Provide the (X, Y) coordinate of the cell's center where the given text is located.  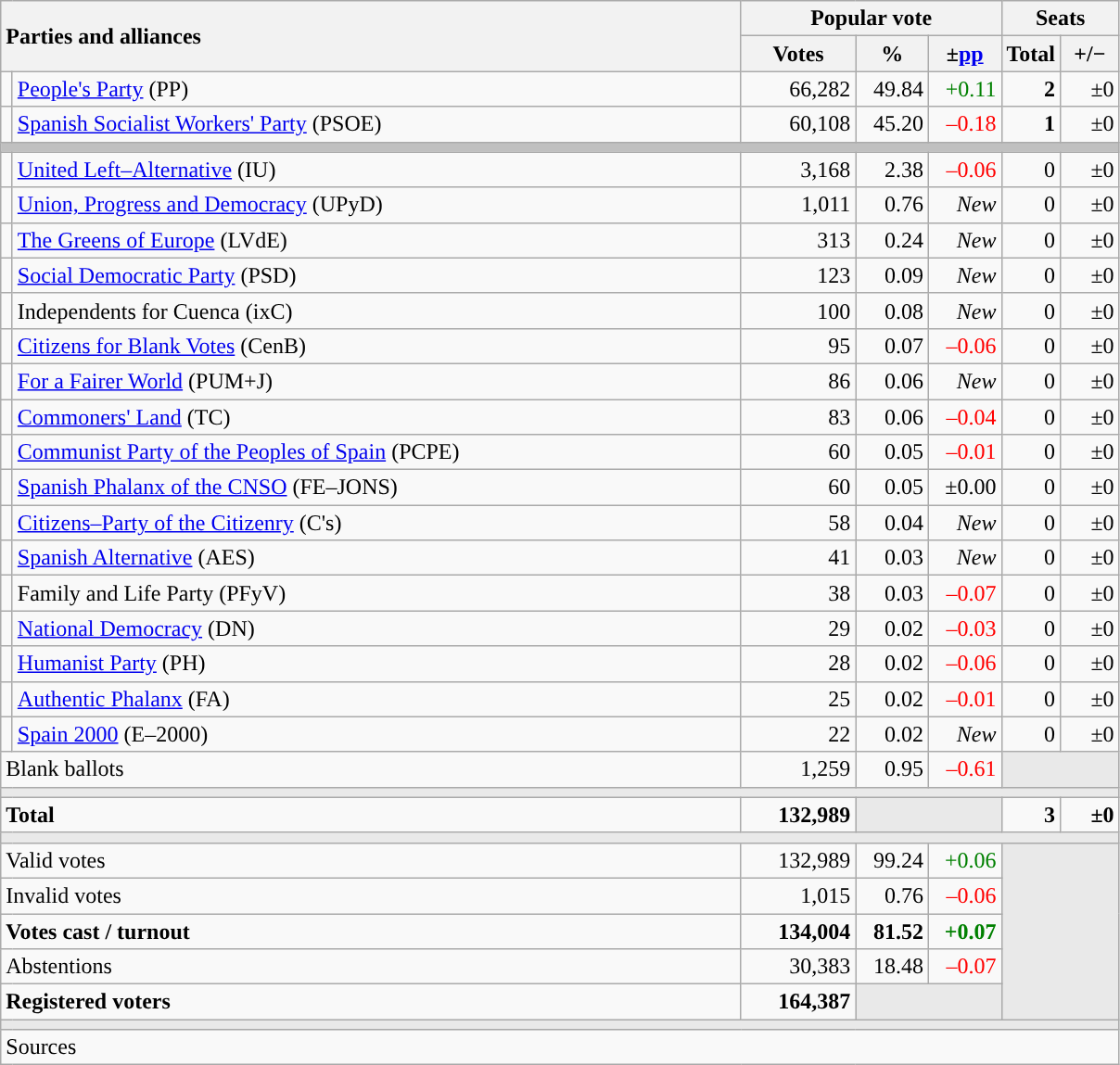
28 (798, 664)
0.07 (892, 346)
Spanish Socialist Workers' Party (PSOE) (376, 124)
±pp (964, 54)
Spain 2000 (E–2000) (376, 734)
For a Fairer World (PUM+J) (376, 381)
22 (798, 734)
+0.06 (964, 860)
United Left–Alternative (IU) (376, 170)
–0.03 (964, 628)
National Democracy (DN) (376, 628)
–0.18 (964, 124)
Registered voters (371, 1002)
+/− (1090, 54)
86 (798, 381)
Independents for Cuenca (ixC) (376, 311)
58 (798, 523)
Communist Party of the Peoples of Spain (PCPE) (376, 452)
% (892, 54)
+0.07 (964, 932)
83 (798, 416)
0.24 (892, 240)
38 (798, 593)
Spanish Phalanx of the CNSO (FE–JONS) (376, 488)
41 (798, 558)
Citizens for Blank Votes (CenB) (376, 346)
Union, Progress and Democracy (UPyD) (376, 205)
66,282 (798, 89)
Votes cast / turnout (371, 932)
60,108 (798, 124)
±0.00 (964, 488)
–0.04 (964, 416)
29 (798, 628)
Abstentions (371, 967)
The Greens of Europe (LVdE) (376, 240)
134,004 (798, 932)
49.84 (892, 89)
123 (798, 275)
313 (798, 240)
100 (798, 311)
Commoners' Land (TC) (376, 416)
99.24 (892, 860)
95 (798, 346)
18.48 (892, 967)
–0.61 (964, 769)
Invalid votes (371, 895)
Family and Life Party (PFyV) (376, 593)
25 (798, 699)
Parties and alliances (371, 36)
1 (1031, 124)
Spanish Alternative (AES) (376, 558)
0.95 (892, 769)
0.08 (892, 311)
Popular vote (872, 19)
Citizens–Party of the Citizenry (C's) (376, 523)
0.09 (892, 275)
Votes (798, 54)
1,259 (798, 769)
Social Democratic Party (PSD) (376, 275)
0.04 (892, 523)
164,387 (798, 1002)
1,015 (798, 895)
45.20 (892, 124)
3,168 (798, 170)
+0.11 (964, 89)
People's Party (PP) (376, 89)
3 (1031, 815)
81.52 (892, 932)
Authentic Phalanx (FA) (376, 699)
Valid votes (371, 860)
Humanist Party (PH) (376, 664)
Sources (560, 1047)
30,383 (798, 967)
1,011 (798, 205)
2 (1031, 89)
Seats (1061, 19)
Blank ballots (371, 769)
2.38 (892, 170)
